Detect which cell encompasses the target text, then output its [x, y] center coordinate. 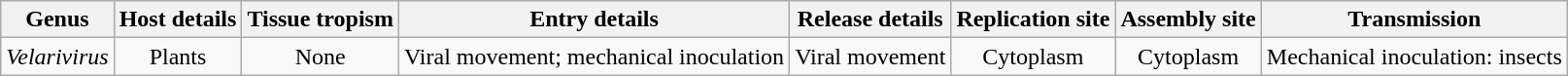
Viral movement; mechanical inoculation [594, 57]
Plants [178, 57]
Viral movement [870, 57]
Tissue tropism [321, 19]
Genus [57, 19]
Replication site [1034, 19]
Transmission [1415, 19]
Velarivirus [57, 57]
Release details [870, 19]
Entry details [594, 19]
Host details [178, 19]
Mechanical inoculation: insects [1415, 57]
None [321, 57]
Assembly site [1188, 19]
